For the text-containing cell, return its midpoint in [X, Y] coordinate format. 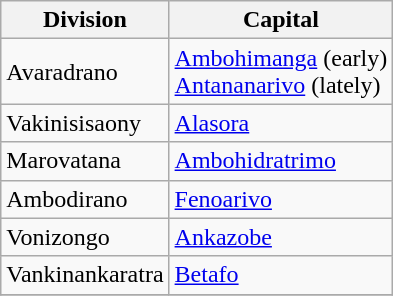
Ambohimanga (early) Antananarivo (lately) [281, 72]
Fenoarivo [281, 199]
Vonizongo [85, 237]
Ambodirano [85, 199]
Vakinisisaony [85, 123]
Capital [281, 20]
Ambohidratrimo [281, 161]
Betafo [281, 275]
Division [85, 20]
Vankinankaratra [85, 275]
Ankazobe [281, 237]
Marovatana [85, 161]
Avaradrano [85, 72]
Alasora [281, 123]
